Locate the cell with the specified text and output its (x, y) center coordinate. 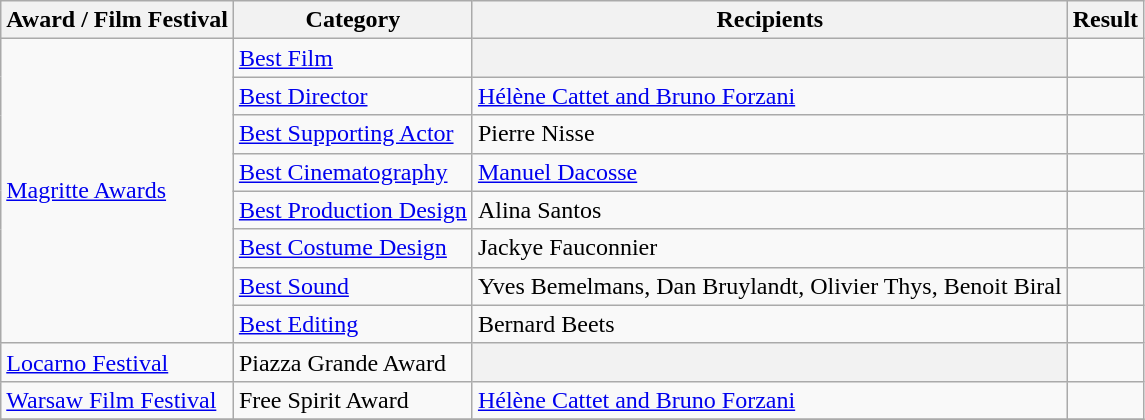
Best Editing (352, 324)
Best Production Design (352, 210)
Best Costume Design (352, 248)
Best Film (352, 58)
Best Director (352, 96)
Bernard Beets (770, 324)
Piazza Grande Award (352, 362)
Yves Bemelmans, Dan Bruylandt, Olivier Thys, Benoit Biral (770, 286)
Category (352, 20)
Magritte Awards (118, 191)
Manuel Dacosse (770, 172)
Pierre Nisse (770, 134)
Award / Film Festival (118, 20)
Best Cinematography (352, 172)
Recipients (770, 20)
Jackye Fauconnier (770, 248)
Result (1105, 20)
Locarno Festival (118, 362)
Best Supporting Actor (352, 134)
Warsaw Film Festival (118, 400)
Free Spirit Award (352, 400)
Best Sound (352, 286)
Alina Santos (770, 210)
